From the cell containing the given text, extract its center point as [x, y] coordinate. 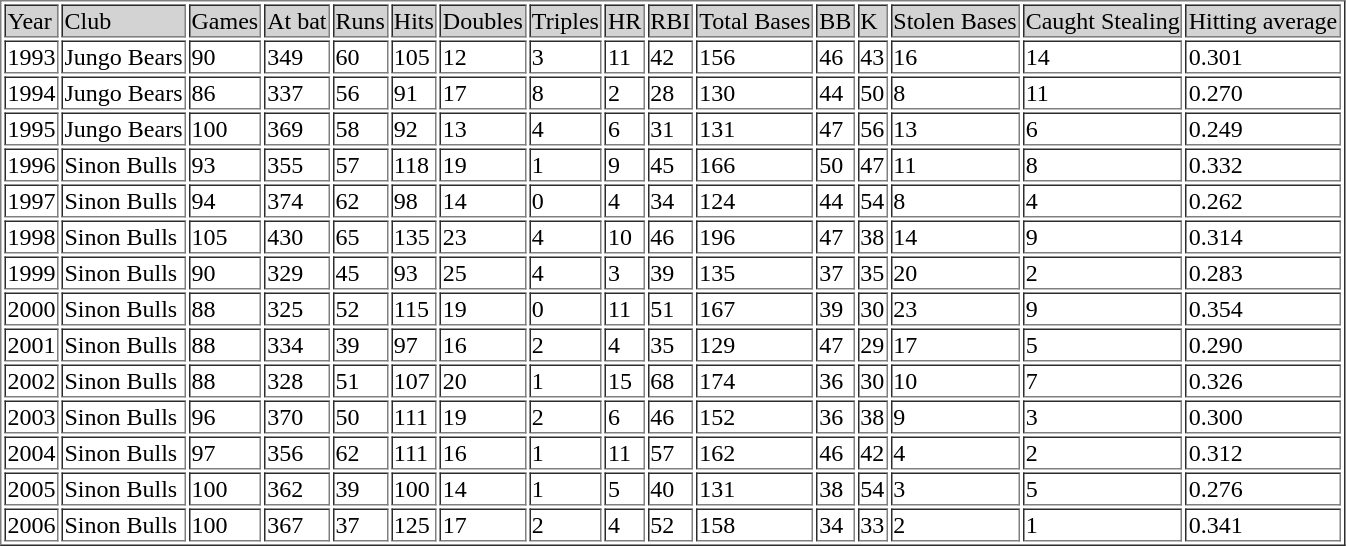
98 [414, 200]
Caught Stealing [1103, 20]
0.326 [1264, 380]
Total Bases [754, 20]
0.270 [1264, 92]
1998 [31, 236]
329 [296, 272]
1999 [31, 272]
1996 [31, 164]
31 [670, 128]
92 [414, 128]
0.312 [1264, 452]
0.262 [1264, 200]
68 [670, 380]
91 [414, 92]
166 [754, 164]
43 [872, 56]
86 [224, 92]
0.276 [1264, 488]
130 [754, 92]
325 [296, 308]
2001 [31, 344]
367 [296, 524]
1993 [31, 56]
15 [624, 380]
0.301 [1264, 56]
Runs [360, 20]
107 [414, 380]
355 [296, 164]
370 [296, 416]
0.332 [1264, 164]
12 [483, 56]
0.300 [1264, 416]
33 [872, 524]
At bat [296, 20]
1997 [31, 200]
0.354 [1264, 308]
125 [414, 524]
60 [360, 56]
152 [754, 416]
Triples [566, 20]
2006 [31, 524]
58 [360, 128]
0.341 [1264, 524]
369 [296, 128]
Games [224, 20]
362 [296, 488]
40 [670, 488]
Doubles [483, 20]
129 [754, 344]
Hitting average [1264, 20]
28 [670, 92]
25 [483, 272]
Club [124, 20]
1994 [31, 92]
0.283 [1264, 272]
96 [224, 416]
115 [414, 308]
174 [754, 380]
430 [296, 236]
337 [296, 92]
156 [754, 56]
124 [754, 200]
2004 [31, 452]
K [872, 20]
356 [296, 452]
196 [754, 236]
374 [296, 200]
Hits [414, 20]
0.249 [1264, 128]
162 [754, 452]
94 [224, 200]
2002 [31, 380]
0.314 [1264, 236]
334 [296, 344]
349 [296, 56]
7 [1103, 380]
Stolen Bases [954, 20]
328 [296, 380]
2003 [31, 416]
2000 [31, 308]
0.290 [1264, 344]
118 [414, 164]
167 [754, 308]
HR [624, 20]
RBI [670, 20]
Year [31, 20]
158 [754, 524]
65 [360, 236]
29 [872, 344]
BB [835, 20]
1995 [31, 128]
2005 [31, 488]
